Find where the given text appears and provide that cell's center as (x, y) coordinate. 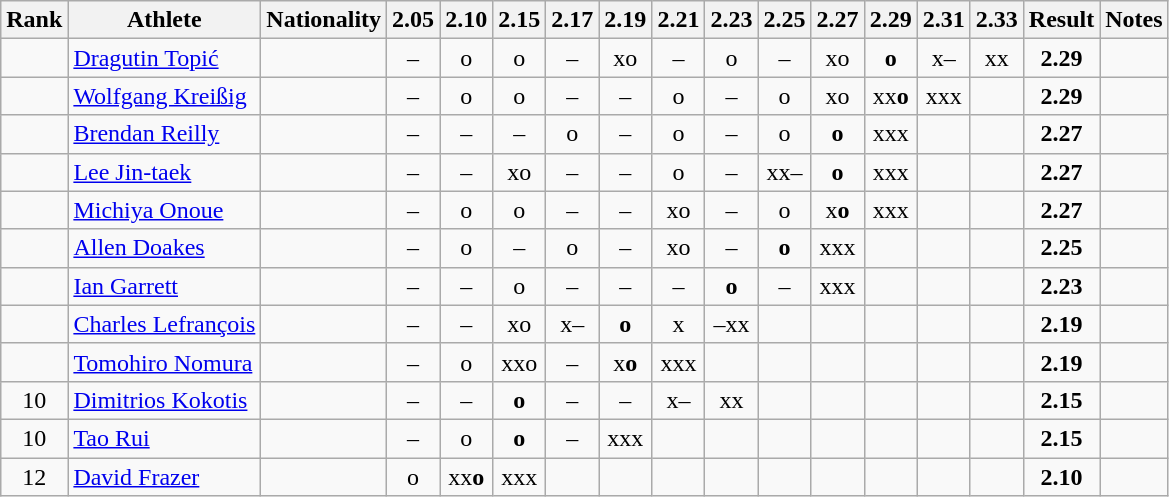
2.33 (996, 20)
Dragutin Topić (164, 58)
Dimitrios Kokotis (164, 400)
Nationality (324, 20)
2.17 (572, 20)
Michiya Onoue (164, 210)
x (678, 324)
–xx (732, 324)
Brendan Reilly (164, 134)
Lee Jin-taek (164, 172)
Tomohiro Nomura (164, 362)
Ian Garrett (164, 286)
Wolfgang Kreißig (164, 96)
David Frazer (164, 477)
12 (34, 477)
2.05 (414, 20)
Result (1061, 20)
2.31 (944, 20)
Athlete (164, 20)
Charles Lefrançois (164, 324)
Rank (34, 20)
Allen Doakes (164, 248)
2.21 (678, 20)
Tao Rui (164, 438)
Notes (1134, 20)
xx– (784, 172)
